Return (X, Y) of the center of cell containing provided text 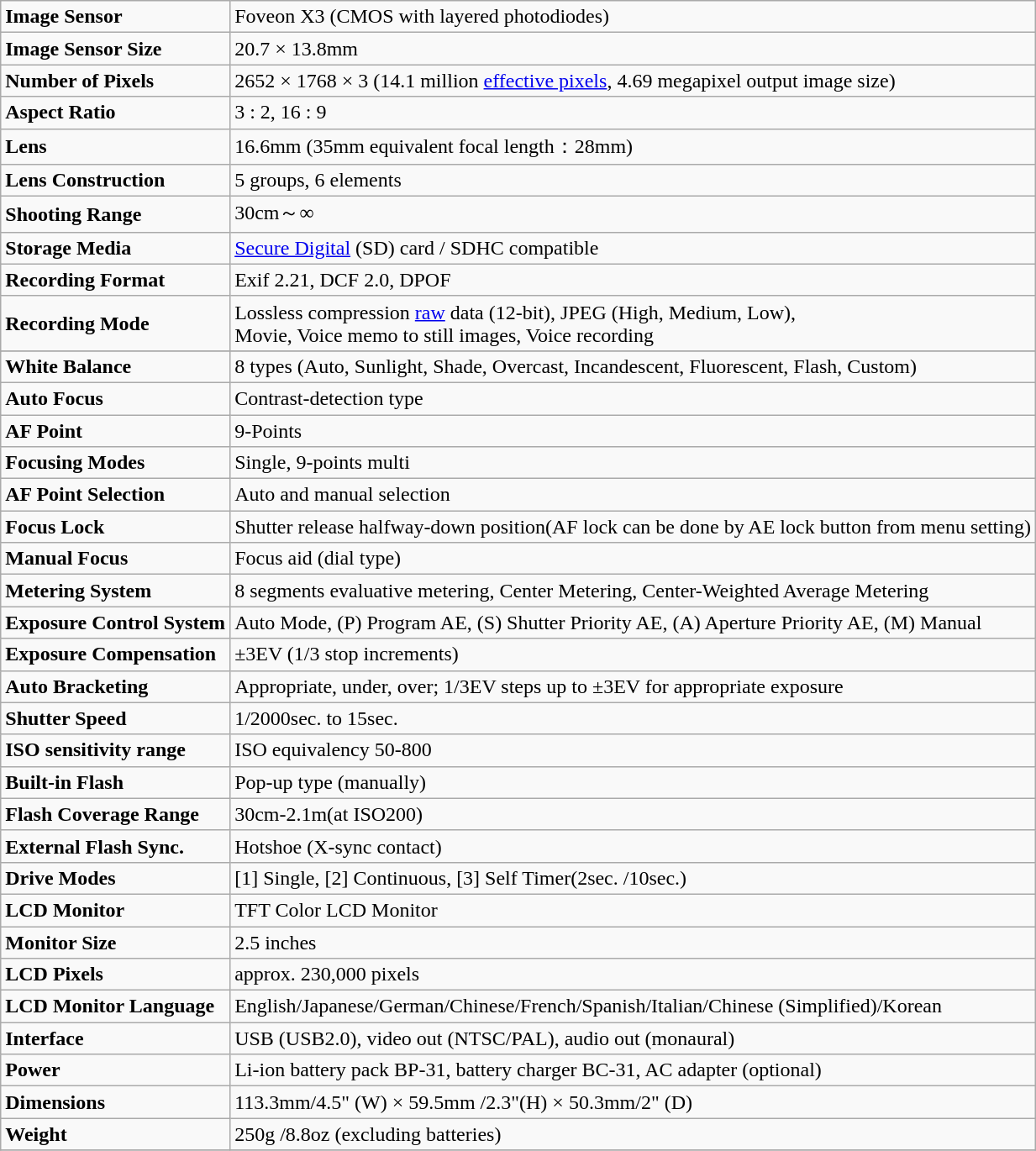
Li-ion battery pack BP-31, battery charger BC-31, AC adapter (optional) (634, 1070)
Secure Digital (SD) card / SDHC compatible (634, 248)
Storage Media (116, 248)
Weight (116, 1134)
1/2000sec. to 15sec. (634, 718)
Built-in Flash (116, 782)
Auto Bracketing (116, 686)
±3EV (1/3 stop increments) (634, 654)
[1] Single, [2] Continuous, [3] Self Timer(2sec. /10sec.) (634, 878)
Shutter Speed (116, 718)
Lens Construction (116, 181)
LCD Monitor Language (116, 1006)
Auto Focus (116, 398)
Exif 2.21, DCF 2.0, DPOF (634, 280)
Recording Mode (116, 323)
USB (USB2.0), video out (NTSC/PAL), audio out (monaural) (634, 1038)
Drive Modes (116, 878)
Focus Lock (116, 527)
ISO equivalency 50-800 (634, 750)
Focus aid (dial type) (634, 559)
8 segments evaluative metering, Center Metering, Center-Weighted Average Metering (634, 591)
Shutter release halfway-down position(AF lock can be done by AE lock button from menu setting) (634, 527)
Power (116, 1070)
Aspect Ratio (116, 113)
White Balance (116, 366)
Focusing Modes (116, 463)
Auto Mode, (P) Program AE, (S) Shutter Priority AE, (A) Aperture Priority AE, (M) Manual (634, 623)
Exposure Compensation (116, 654)
Monitor Size (116, 942)
20.7 × 13.8mm (634, 49)
Shooting Range (116, 215)
Flash Coverage Range (116, 814)
3 : 2, 16 : 9 (634, 113)
8 types (Auto, Sunlight, Shade, Overcast, Incandescent, Fluorescent, Flash, Custom) (634, 366)
Pop-up type (manually) (634, 782)
English/Japanese/German/Chinese/French/Spanish/Italian/Chinese (Simplified)/Korean (634, 1006)
30cm-2.1m(at ISO200) (634, 814)
Hotshoe (X-sync contact) (634, 846)
Dimensions (116, 1102)
Contrast-detection type (634, 398)
30cm～∞ (634, 215)
AF Point Selection (116, 495)
Manual Focus (116, 559)
5 groups, 6 elements (634, 181)
LCD Pixels (116, 975)
2.5 inches (634, 942)
113.3mm/4.5" (W) × 59.5mm /2.3"(H) × 50.3mm/2" (D) (634, 1102)
ISO sensitivity range (116, 750)
Single, 9-points multi (634, 463)
AF Point (116, 431)
TFT Color LCD Monitor (634, 910)
250g /8.8oz (excluding batteries) (634, 1134)
Appropriate, under, over; 1/3EV steps up to ±3EV for appropriate exposure (634, 686)
approx. 230,000 pixels (634, 975)
Lens (116, 146)
Image Sensor Size (116, 49)
External Flash Sync. (116, 846)
Auto and manual selection (634, 495)
LCD Monitor (116, 910)
9-Points (634, 431)
2652 × 1768 × 3 (14.1 million effective pixels, 4.69 megapixel output image size) (634, 81)
Foveon X3 (CMOS with layered photodiodes) (634, 17)
Interface (116, 1038)
Metering System (116, 591)
Lossless compression raw data (12-bit), JPEG (High, Medium, Low),Movie, Voice memo to still images, Voice recording (634, 323)
Image Sensor (116, 17)
16.6mm (35mm equivalent focal length：28mm) (634, 146)
Recording Format (116, 280)
Exposure Control System (116, 623)
Number of Pixels (116, 81)
